Provide the [x, y] coordinate of the cell's center where the given text is located.  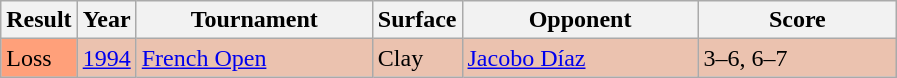
3–6, 6–7 [798, 58]
1994 [106, 58]
French Open [254, 58]
Surface [417, 20]
Clay [417, 58]
Loss [39, 58]
Opponent [580, 20]
Tournament [254, 20]
Result [39, 20]
Jacobo Díaz [580, 58]
Year [106, 20]
Score [798, 20]
